Output the [x, y] coordinate of the center of the cell containing the given text.  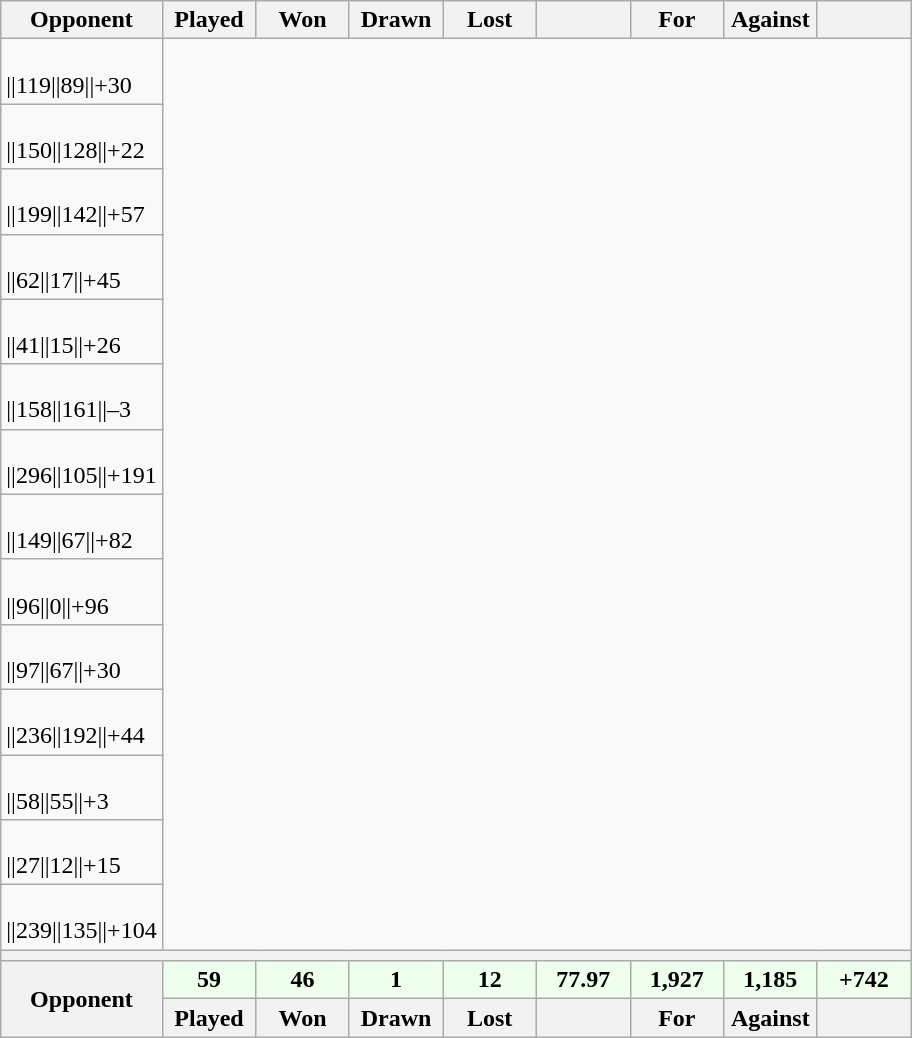
1,927 [677, 980]
||96||0||+96 [82, 592]
||97||67||+30 [82, 656]
||150||128||+22 [82, 136]
||62||17||+45 [82, 266]
||41||15||+26 [82, 332]
1 [396, 980]
||199||142||+57 [82, 202]
||239||135||+104 [82, 918]
||236||192||+44 [82, 722]
||149||67||+82 [82, 526]
||296||105||+191 [82, 462]
||158||161||–3 [82, 396]
59 [209, 980]
+742 [864, 980]
77.97 [583, 980]
||58||55||+3 [82, 786]
12 [490, 980]
||27||12||+15 [82, 852]
||119||89||+30 [82, 72]
46 [303, 980]
1,185 [771, 980]
